Identify which cell holds the provided text, then report its [x, y] central coordinate. 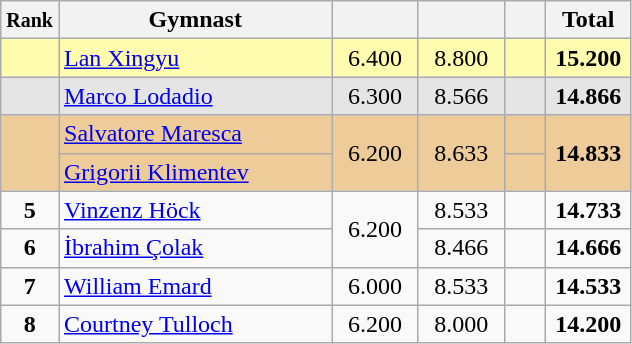
14.733 [588, 210]
Courtney Tulloch [195, 324]
Grigorii Klimentev [195, 172]
Total [588, 20]
Salvatore Maresca [195, 134]
14.200 [588, 324]
8.633 [461, 153]
15.200 [588, 58]
14.533 [588, 286]
Marco Lodadio [195, 96]
İbrahim Çolak [195, 248]
5 [30, 210]
Rank [30, 20]
Vinzenz Höck [195, 210]
14.833 [588, 153]
7 [30, 286]
14.866 [588, 96]
6.300 [375, 96]
6.400 [375, 58]
6.000 [375, 286]
Lan Xingyu [195, 58]
Gymnast [195, 20]
8.466 [461, 248]
6 [30, 248]
8.000 [461, 324]
14.666 [588, 248]
William Emard [195, 286]
8 [30, 324]
8.566 [461, 96]
8.800 [461, 58]
